Return the [X, Y] coordinate for the center point of the cell that contains the specified text.  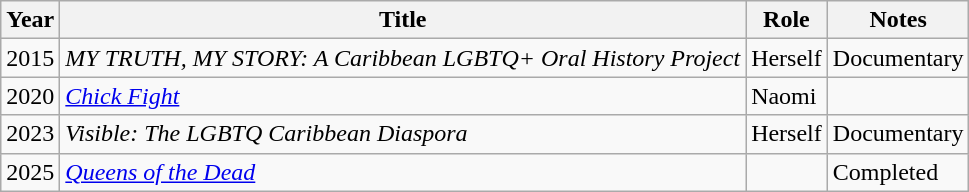
MY TRUTH, MY STORY: A Caribbean LGBTQ+ Oral History Project [403, 58]
2023 [30, 134]
Naomi [787, 96]
Role [787, 20]
2025 [30, 172]
Notes [898, 20]
2020 [30, 96]
Year [30, 20]
Completed [898, 172]
Queens of the Dead [403, 172]
2015 [30, 58]
Chick Fight [403, 96]
Visible: The LGBTQ Caribbean Diaspora [403, 134]
Title [403, 20]
